For the text-containing cell, return its midpoint in (X, Y) coordinate format. 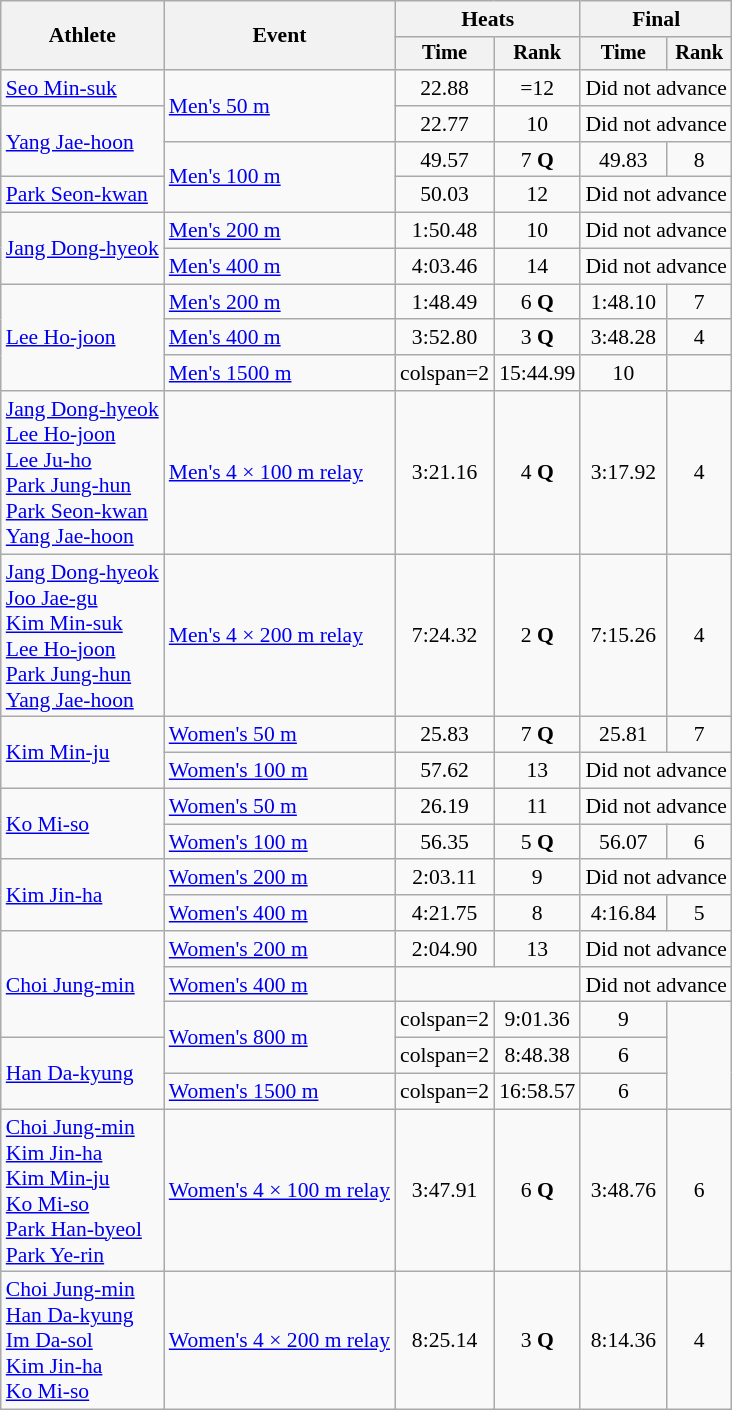
1:50.48 (444, 231)
Ko Mi-so (82, 824)
3:17.92 (623, 472)
22.77 (444, 124)
Women's 4 × 200 m relay (280, 1341)
3:48.76 (623, 1190)
15:44.99 (537, 373)
3:47.91 (444, 1190)
3:48.28 (623, 338)
2:04.90 (444, 949)
56.35 (444, 842)
16:58.57 (537, 1092)
Women's 1500 m (280, 1092)
2:03.11 (444, 878)
Heats (488, 19)
Choi Jung-minHan Da-kyungIm Da-solKim Jin-haKo Mi-so (82, 1341)
Men's 50 m (280, 106)
Choi Jung-minKim Jin-haKim Min-juKo Mi-soPark Han-byeolPark Ye-rin (82, 1190)
Final (656, 19)
Lee Ho-joon (82, 338)
Women's 4 × 100 m relay (280, 1190)
Men's 4 × 200 m relay (280, 636)
Event (280, 36)
Han Da-kyung (82, 1074)
Yang Jae-hoon (82, 142)
49.83 (623, 160)
Jang Dong-hyeokLee Ho-joonLee Ju-hoPark Jung-hunPark Seon-kwanYang Jae-hoon (82, 472)
5 (699, 913)
22.88 (444, 88)
2 Q (537, 636)
25.83 (444, 735)
Men's 1500 m (280, 373)
8:14.36 (623, 1341)
3:52.80 (444, 338)
8:25.14 (444, 1341)
3:21.16 (444, 472)
57.62 (444, 771)
Men's 100 m (280, 178)
Kim Min-ju (82, 752)
Seo Min-suk (82, 88)
Men's 4 × 100 m relay (280, 472)
4:21.75 (444, 913)
Choi Jung-min (82, 984)
5 Q (537, 842)
9:01.36 (537, 1020)
1:48.10 (623, 302)
12 (537, 195)
Jang Dong-hyeokJoo Jae-guKim Min-sukLee Ho-joonPark Jung-hunYang Jae-hoon (82, 636)
11 (537, 807)
49.57 (444, 160)
Jang Dong-hyeok (82, 248)
Kim Jin-ha (82, 896)
25.81 (623, 735)
4:03.46 (444, 267)
8:48.38 (537, 1056)
=12 (537, 88)
Athlete (82, 36)
1:48.49 (444, 302)
4:16.84 (623, 913)
Park Seon-kwan (82, 195)
50.03 (444, 195)
56.07 (623, 842)
7:24.32 (444, 636)
26.19 (444, 807)
7:15.26 (623, 636)
4 Q (537, 472)
14 (537, 267)
Women's 800 m (280, 1038)
